Provide the (X, Y) coordinate of the cell's center where the given text is located.  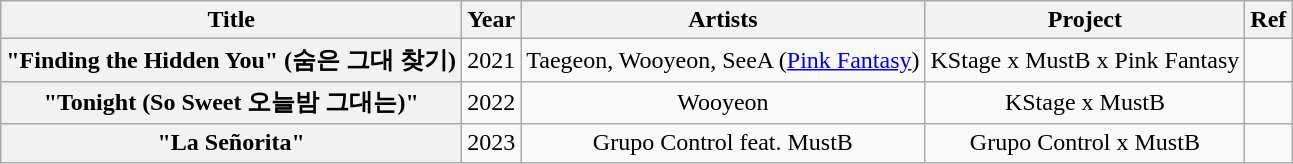
KStage x MustB x Pink Fantasy (1085, 60)
"Finding the Hidden You" (숨은 그대 찾기) (232, 60)
Grupo Control feat. MustB (723, 143)
"La Señorita" (232, 143)
"Tonight (So Sweet 오늘밤 그대는)" (232, 102)
Grupo Control x MustB (1085, 143)
Wooyeon (723, 102)
2022 (492, 102)
2021 (492, 60)
Ref (1268, 20)
Project (1085, 20)
Year (492, 20)
Taegeon, Wooyeon, SeeA (Pink Fantasy) (723, 60)
Artists (723, 20)
2023 (492, 143)
Title (232, 20)
KStage x MustB (1085, 102)
